Locate the cell with the specified text and output its [x, y] center coordinate. 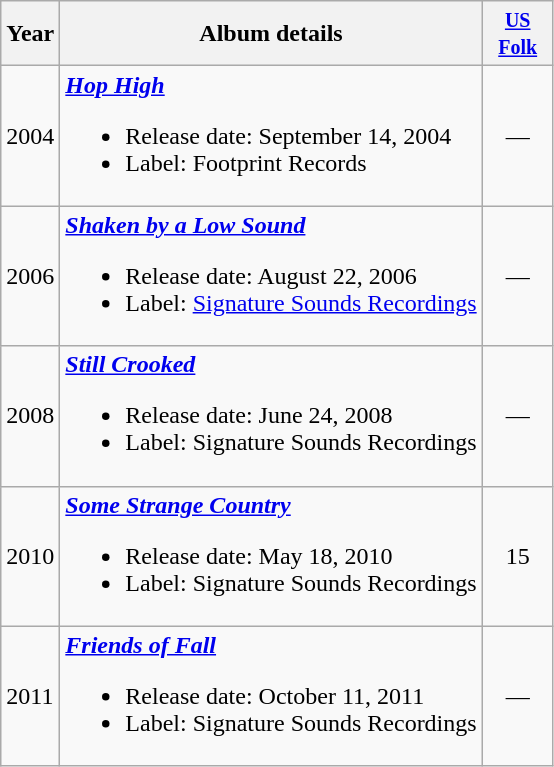
Some Strange CountryRelease date: May 18, 2010Label: Signature Sounds Recordings [271, 556]
Friends of FallRelease date: October 11, 2011Label: Signature Sounds Recordings [271, 696]
Hop HighRelease date: September 14, 2004Label: Footprint Records [271, 136]
15 [518, 556]
Year [30, 34]
2011 [30, 696]
Shaken by a Low SoundRelease date: August 22, 2006Label: Signature Sounds Recordings [271, 276]
2004 [30, 136]
2006 [30, 276]
Album details [271, 34]
US Folk [518, 34]
Still CrookedRelease date: June 24, 2008Label: Signature Sounds Recordings [271, 416]
2010 [30, 556]
2008 [30, 416]
